Identify which cell holds the provided text, then report its [x, y] central coordinate. 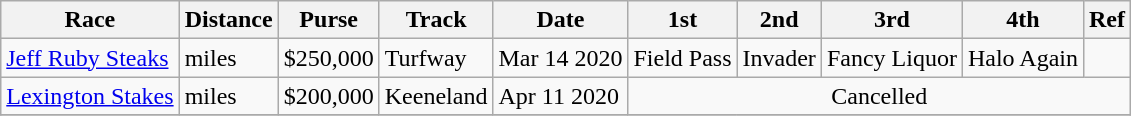
Apr 11 2020 [560, 96]
Field Pass [682, 58]
$200,000 [328, 96]
Turfway [436, 58]
Race [90, 20]
Keeneland [436, 96]
1st [682, 20]
Invader [779, 58]
Distance [228, 20]
Mar 14 2020 [560, 58]
4th [1022, 20]
2nd [779, 20]
$250,000 [328, 58]
Lexington Stakes [90, 96]
Halo Again [1022, 58]
Cancelled [880, 96]
Jeff Ruby Steaks [90, 58]
Purse [328, 20]
Fancy Liquor [892, 58]
Track [436, 20]
Ref [1106, 20]
3rd [892, 20]
Date [560, 20]
